Search for the cell housing the specified text and yield its [X, Y] center coordinate. 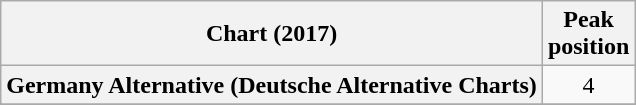
Peakposition [588, 34]
Germany Alternative (Deutsche Alternative Charts) [272, 85]
4 [588, 85]
Chart (2017) [272, 34]
